Scan for the cell matching the given text and deliver its (x, y) coordinate at center. 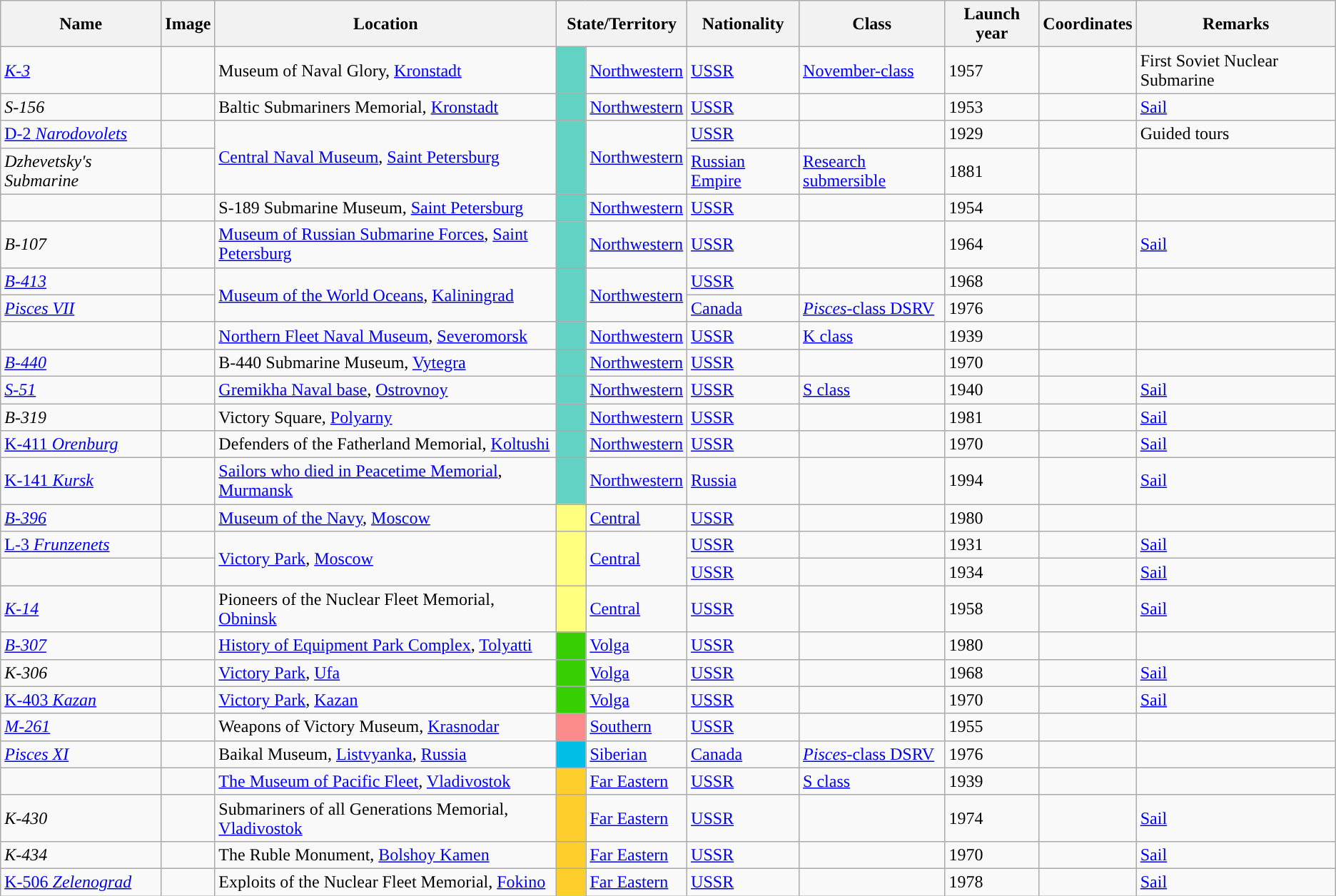
Name (81, 24)
Southern (637, 727)
B-413 (81, 281)
Museum of Russian Submarine Forces, Saint Petersburg (385, 244)
B-440 (81, 362)
1994 (992, 481)
The Museum of Pacific Fleet, Vladivostok (385, 781)
Location (385, 24)
November-class (872, 70)
Baikal Museum, Listvyanka, Russia (385, 754)
State/Territory (622, 24)
Northern Fleet Naval Museum, Severomorsk (385, 335)
L-3 Frunzenets (81, 545)
B-440 Submarine Museum, Vytegra (385, 362)
S-51 (81, 390)
1958 (992, 609)
1934 (992, 572)
Russia (744, 481)
K-14 (81, 609)
1964 (992, 244)
Victory Park, Ufa (385, 673)
Defenders of the Fatherland Memorial, Koltushi (385, 444)
Research submersible (872, 171)
S-189 Submarine Museum, Saint Petersburg (385, 208)
K-506 Zelenograd (81, 882)
1978 (992, 882)
Pisces VII (81, 308)
K-141 Kursk (81, 481)
1929 (992, 134)
Image (188, 24)
1954 (992, 208)
1955 (992, 727)
1953 (992, 107)
Weapons of Victory Museum, Krasnodar (385, 727)
Pisces XI (81, 754)
The Ruble Monument, Bolshoy Kamen (385, 855)
K-306 (81, 673)
Victory Park, Kazan (385, 700)
D-2 Narodovolets (81, 134)
K-434 (81, 855)
Museum of Naval Glory, Kronstadt (385, 70)
Class (872, 24)
Remarks (1236, 24)
1940 (992, 390)
Sailors who died in Peacetime Memorial, Murmansk (385, 481)
Gremikha Naval base, Ostrovnoy (385, 390)
Museum of the Navy, Moscow (385, 518)
B-107 (81, 244)
1974 (992, 818)
B-319 (81, 417)
B-307 (81, 646)
1981 (992, 417)
S-156 (81, 107)
Exploits of the Nuclear Fleet Memorial, Fokino (385, 882)
Coordinates (1088, 24)
Nationality (744, 24)
Submariners of all Generations Memorial, Vladivostok (385, 818)
Siberian (637, 754)
Pioneers of the Nuclear Fleet Memorial, Obninsk (385, 609)
Museum of the World Oceans, Kaliningrad (385, 295)
History of Equipment Park Complex, Tolyatti (385, 646)
K-403 Kazan (81, 700)
Dzhevetsky's Submarine (81, 171)
K-411 Orenburg (81, 444)
1957 (992, 70)
Guided tours (1236, 134)
Central Naval Museum, Saint Petersburg (385, 157)
1881 (992, 171)
1931 (992, 545)
Victory Park, Moscow (385, 559)
B-396 (81, 518)
Russian Empire (744, 171)
Victory Square, Polyarny (385, 417)
Baltic Submariners Memorial, Kronstadt (385, 107)
M-261 (81, 727)
Launch year (992, 24)
First Soviet Nuclear Submarine (1236, 70)
K-3 (81, 70)
K class (872, 335)
K-430 (81, 818)
